Pinpoint the cell where the given text exists, returning its (X, Y) midpoint coordinate. 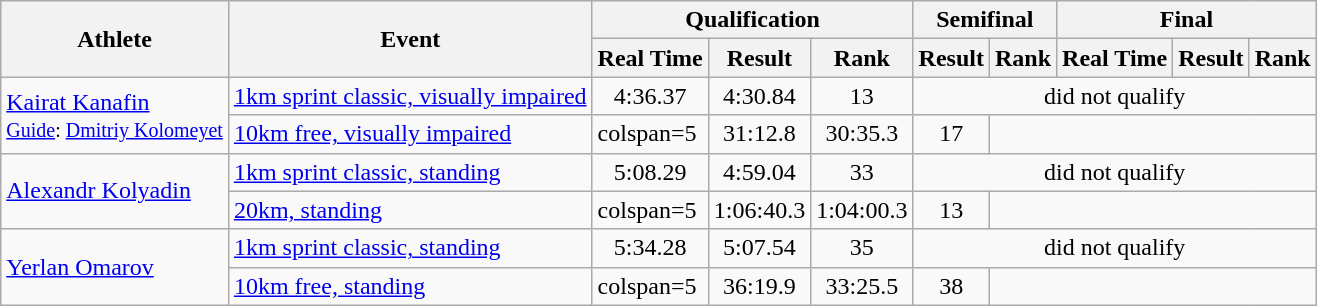
5:07.54 (759, 248)
Alexandr Kolyadin (115, 191)
5:34.28 (650, 248)
1:06:40.3 (759, 210)
33 (862, 172)
10km free, visually impaired (410, 134)
38 (951, 286)
Athlete (115, 39)
36:19.9 (759, 286)
4:30.84 (759, 96)
4:59.04 (759, 172)
17 (951, 134)
Qualification (752, 20)
5:08.29 (650, 172)
35 (862, 248)
Yerlan Omarov (115, 267)
Kairat KanafinGuide: Dmitriy Kolomeyet (115, 115)
Event (410, 39)
31:12.8 (759, 134)
1km sprint classic, visually impaired (410, 96)
Final (1187, 20)
4:36.37 (650, 96)
Semifinal (985, 20)
1:04:00.3 (862, 210)
20km, standing (410, 210)
30:35.3 (862, 134)
10km free, standing (410, 286)
33:25.5 (862, 286)
